From the cell containing the given text, extract its center point as [x, y] coordinate. 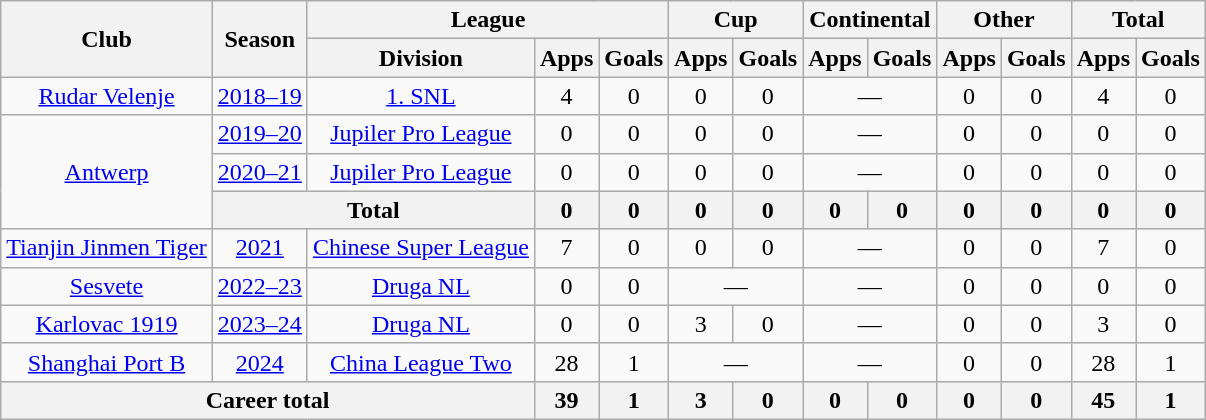
Cup [736, 20]
Antwerp [107, 172]
2021 [260, 248]
League [488, 20]
Shanghai Port B [107, 362]
39 [566, 400]
2022–23 [260, 286]
Chinese Super League [420, 248]
Sesvete [107, 286]
Rudar Velenje [107, 96]
1. SNL [420, 96]
2019–20 [260, 134]
Division [420, 58]
2020–21 [260, 172]
Club [107, 39]
China League Two [420, 362]
Karlovac 1919 [107, 324]
Other [1004, 20]
Career total [268, 400]
2024 [260, 362]
2018–19 [260, 96]
2023–24 [260, 324]
Continental [870, 20]
Season [260, 39]
45 [1103, 400]
Tianjin Jinmen Tiger [107, 248]
